From the cell containing the given text, extract its center point as [X, Y] coordinate. 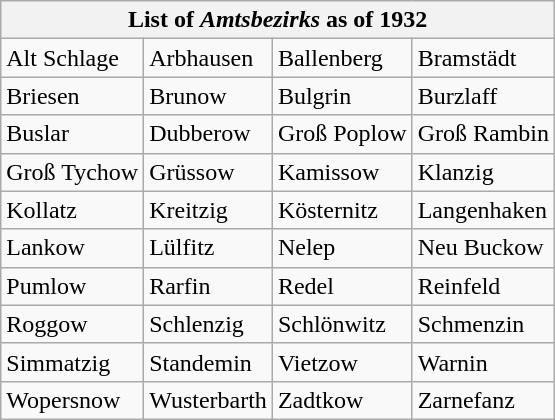
Simmatzig [72, 362]
Briesen [72, 96]
Burzlaff [483, 96]
Roggow [72, 324]
Wusterbarth [208, 400]
Schmenzin [483, 324]
Langenhaken [483, 210]
Kösternitz [342, 210]
Standemin [208, 362]
Schlenzig [208, 324]
Pumlow [72, 286]
Vietzow [342, 362]
Klanzig [483, 172]
Dubberow [208, 134]
Zarnefanz [483, 400]
Neu Buckow [483, 248]
Grüssow [208, 172]
Groß Rambin [483, 134]
Zadtkow [342, 400]
Reinfeld [483, 286]
Kreitzig [208, 210]
Wopersnow [72, 400]
Schlönwitz [342, 324]
Groß Tychow [72, 172]
Arbhausen [208, 58]
Alt Schlage [72, 58]
Groß Poplow [342, 134]
Warnin [483, 362]
Bulgrin [342, 96]
Ballenberg [342, 58]
Nelep [342, 248]
Kamissow [342, 172]
List of Amtsbezirks as of 1932 [278, 20]
Buslar [72, 134]
Rarfin [208, 286]
Kollatz [72, 210]
Bramstädt [483, 58]
Brunow [208, 96]
Lankow [72, 248]
Redel [342, 286]
Lülfitz [208, 248]
